Provide the [X, Y] coordinate of the cell's center where the given text is located.  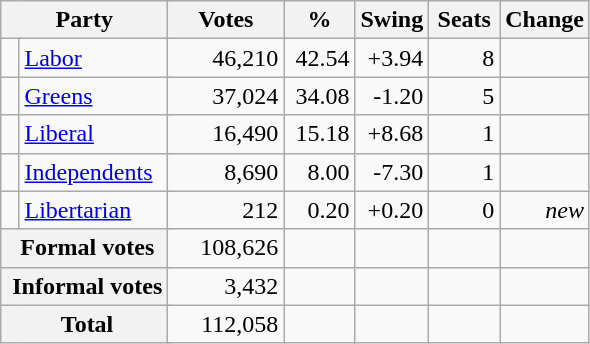
+3.94 [392, 58]
108,626 [226, 248]
-1.20 [392, 96]
15.18 [320, 134]
Liberal [94, 134]
Independents [94, 172]
3,432 [226, 286]
212 [226, 210]
Change [545, 20]
112,058 [226, 324]
new [545, 210]
Labor [94, 58]
Votes [226, 20]
46,210 [226, 58]
% [320, 20]
Informal votes [84, 286]
Greens [94, 96]
0 [464, 210]
Seats [464, 20]
-7.30 [392, 172]
8 [464, 58]
Party [84, 20]
Total [84, 324]
5 [464, 96]
0.20 [320, 210]
Formal votes [84, 248]
37,024 [226, 96]
42.54 [320, 58]
16,490 [226, 134]
34.08 [320, 96]
Libertarian [94, 210]
Swing [392, 20]
+8.68 [392, 134]
8,690 [226, 172]
8.00 [320, 172]
+0.20 [392, 210]
